Locate the cell with the specified text and output its (X, Y) center coordinate. 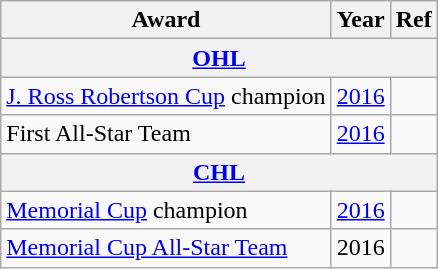
Year (360, 20)
Award (166, 20)
First All-Star Team (166, 134)
Memorial Cup All-Star Team (166, 248)
OHL (219, 58)
Ref (414, 20)
J. Ross Robertson Cup champion (166, 96)
CHL (219, 172)
Memorial Cup champion (166, 210)
